Output the [X, Y] coordinate of the center of the cell containing the given text.  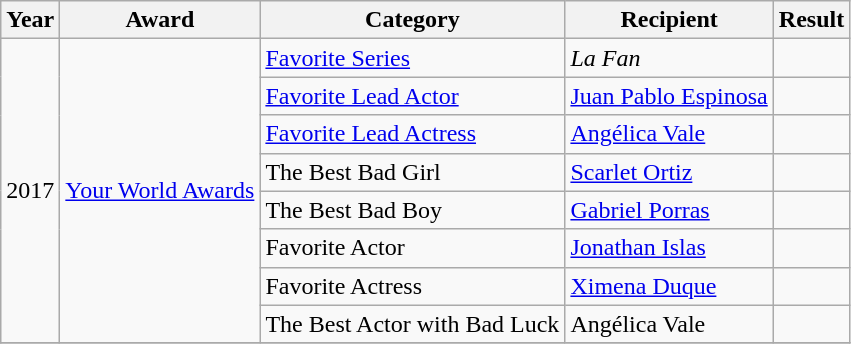
The Best Bad Girl [412, 172]
Ximena Duque [669, 286]
Jonathan Islas [669, 248]
Result [811, 20]
Juan Pablo Espinosa [669, 96]
Category [412, 20]
Favorite Actor [412, 248]
The Best Bad Boy [412, 210]
Scarlet Ortiz [669, 172]
The Best Actor with Bad Luck [412, 324]
Award [160, 20]
Recipient [669, 20]
2017 [30, 191]
Favorite Lead Actress [412, 134]
Favorite Lead Actor [412, 96]
La Fan [669, 58]
Favorite Actress [412, 286]
Favorite Series [412, 58]
Year [30, 20]
Gabriel Porras [669, 210]
Your World Awards [160, 191]
